For the text-containing cell, return its midpoint in (x, y) coordinate format. 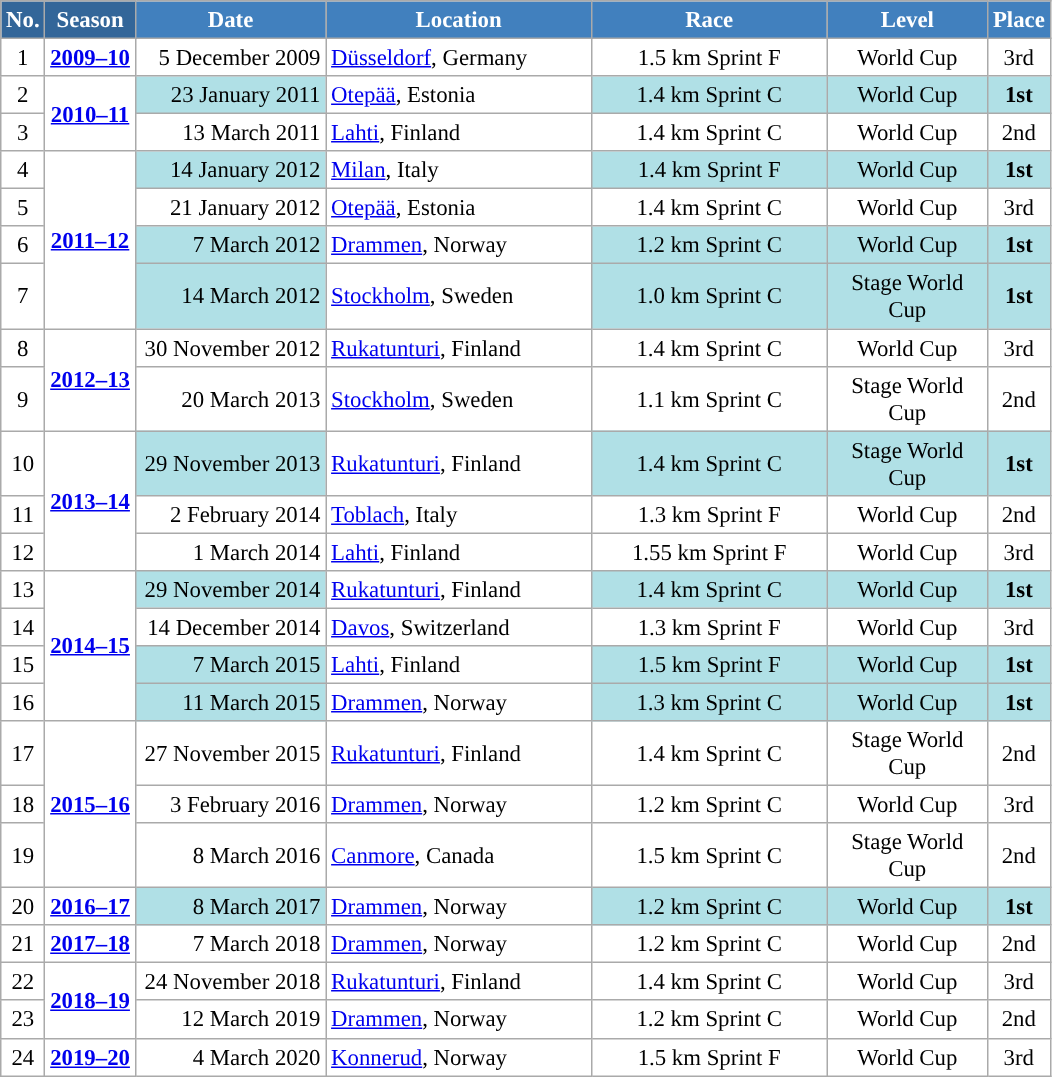
Toblach, Italy (459, 514)
8 (23, 348)
2 (23, 95)
2010–11 (90, 114)
5 December 2009 (230, 58)
2012–13 (90, 380)
19 (23, 856)
1.55 km Sprint F (709, 552)
10 (23, 464)
8 March 2017 (230, 907)
2017–18 (90, 944)
30 November 2012 (230, 348)
8 March 2016 (230, 856)
6 (23, 245)
Davos, Switzerland (459, 627)
14 March 2012 (230, 296)
Level (908, 20)
2011–12 (90, 240)
Milan, Italy (459, 170)
22 (23, 982)
14 (23, 627)
23 January 2011 (230, 95)
7 March 2012 (230, 245)
1.4 km Sprint F (709, 170)
16 (23, 702)
Date (230, 20)
2 February 2014 (230, 514)
Canmore, Canada (459, 856)
21 (23, 944)
14 January 2012 (230, 170)
Location (459, 20)
27 November 2015 (230, 754)
21 January 2012 (230, 208)
2018–19 (90, 1000)
4 March 2020 (230, 1057)
4 (23, 170)
20 March 2013 (230, 398)
15 (23, 665)
2014–15 (90, 646)
1 March 2014 (230, 552)
13 (23, 590)
23 (23, 1020)
9 (23, 398)
20 (23, 907)
1.5 km Sprint C (709, 856)
Düsseldorf, Germany (459, 58)
7 March 2018 (230, 944)
Race (709, 20)
7 March 2015 (230, 665)
14 December 2014 (230, 627)
12 (23, 552)
1.1 km Sprint C (709, 398)
7 (23, 296)
11 March 2015 (230, 702)
No. (23, 20)
29 November 2013 (230, 464)
2015–16 (90, 804)
1.3 km Sprint C (709, 702)
18 (23, 805)
13 March 2011 (230, 133)
12 March 2019 (230, 1020)
2013–14 (90, 501)
2009–10 (90, 58)
1.0 km Sprint C (709, 296)
Place (1019, 20)
24 (23, 1057)
24 November 2018 (230, 982)
3 (23, 133)
Season (90, 20)
Konnerud, Norway (459, 1057)
1 (23, 58)
5 (23, 208)
3 February 2016 (230, 805)
2016–17 (90, 907)
29 November 2014 (230, 590)
2019–20 (90, 1057)
11 (23, 514)
17 (23, 754)
